Identify which cell holds the provided text, then report its (x, y) central coordinate. 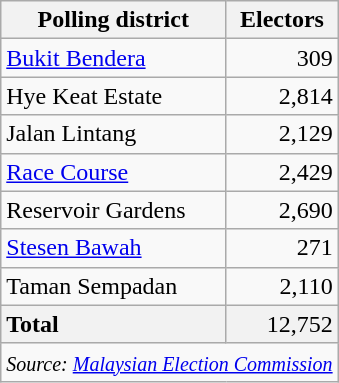
Stesen Bawah (114, 248)
Taman Sempadan (114, 286)
Hye Keat Estate (114, 96)
Jalan Lintang (114, 134)
2,814 (282, 96)
Source: Malaysian Election Commission (170, 362)
Bukit Bendera (114, 58)
2,129 (282, 134)
12,752 (282, 324)
Race Course (114, 172)
2,429 (282, 172)
Reservoir Gardens (114, 210)
Polling district (114, 20)
2,110 (282, 286)
2,690 (282, 210)
Electors (282, 20)
Total (114, 324)
309 (282, 58)
271 (282, 248)
